Search for the cell housing the specified text and yield its [x, y] center coordinate. 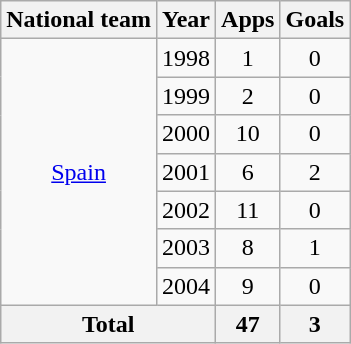
8 [248, 248]
Year [186, 20]
Spain [79, 172]
2004 [186, 286]
1999 [186, 96]
10 [248, 134]
47 [248, 324]
Apps [248, 20]
2001 [186, 172]
9 [248, 286]
2003 [186, 248]
1998 [186, 58]
2000 [186, 134]
Total [108, 324]
2002 [186, 210]
Goals [315, 20]
11 [248, 210]
National team [79, 20]
3 [315, 324]
6 [248, 172]
